From the cell containing the given text, extract its center point as [x, y] coordinate. 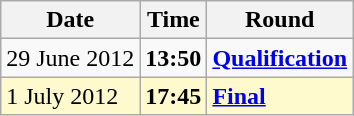
Round [280, 20]
29 June 2012 [70, 58]
13:50 [174, 58]
Time [174, 20]
Final [280, 96]
17:45 [174, 96]
1 July 2012 [70, 96]
Date [70, 20]
Qualification [280, 58]
